Extract the [x, y] coordinate from the center of the cell holding the provided text.  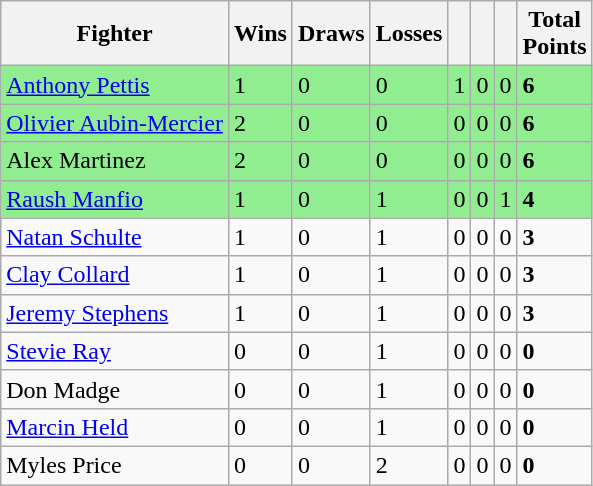
Anthony Pettis [115, 85]
Olivier Aubin-Mercier [115, 123]
Draws [331, 34]
Stevie Ray [115, 351]
Fighter [115, 34]
Alex Martinez [115, 161]
Jeremy Stephens [115, 313]
Natan Schulte [115, 237]
Don Madge [115, 389]
Clay Collard [115, 275]
Raush Manfio [115, 199]
4 [554, 199]
Losses [409, 34]
Myles Price [115, 465]
Total Points [554, 34]
Marcin Held [115, 427]
Wins [260, 34]
